Find where the given text appears and provide that cell's center as [X, Y] coordinate. 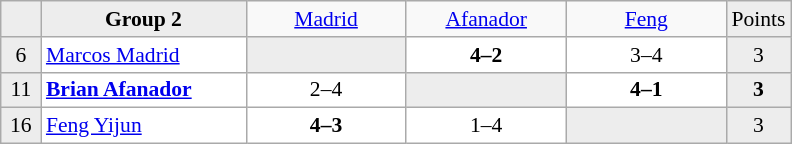
2–4 [326, 90]
Brian Afanador [144, 90]
6 [21, 55]
3–4 [646, 55]
4–1 [646, 90]
Madrid [326, 19]
Points [758, 19]
4–2 [486, 55]
11 [21, 90]
Feng Yijun [144, 126]
Feng [646, 19]
Marcos Madrid [144, 55]
4–3 [326, 126]
Afanador [486, 19]
16 [21, 126]
Group 2 [144, 19]
1–4 [486, 126]
